Extract the [x, y] coordinate from the center of the cell holding the provided text.  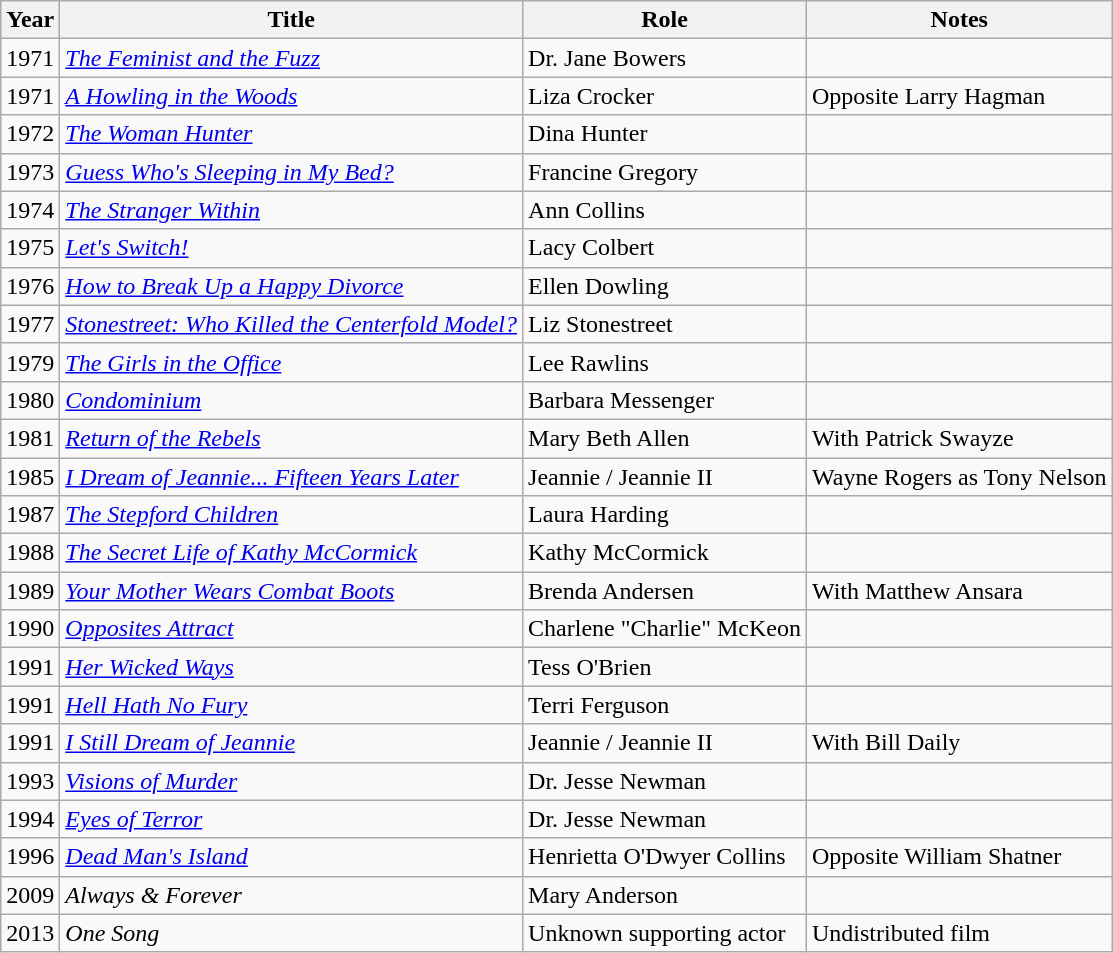
Year [30, 20]
Mary Anderson [665, 895]
Undistributed film [959, 933]
The Feminist and the Fuzz [292, 58]
The Girls in the Office [292, 362]
Francine Gregory [665, 172]
Henrietta O'Dwyer Collins [665, 857]
2009 [30, 895]
Role [665, 20]
Lee Rawlins [665, 362]
Always & Forever [292, 895]
Your Mother Wears Combat Boots [292, 591]
Dead Man's Island [292, 857]
Tess O'Brien [665, 667]
Laura Harding [665, 515]
Kathy McCormick [665, 553]
Opposites Attract [292, 629]
1988 [30, 553]
1975 [30, 248]
Guess Who's Sleeping in My Bed? [292, 172]
Eyes of Terror [292, 819]
1993 [30, 781]
Lacy Colbert [665, 248]
Liza Crocker [665, 96]
1985 [30, 477]
The Stranger Within [292, 210]
1972 [30, 134]
Unknown supporting actor [665, 933]
With Bill Daily [959, 743]
Her Wicked Ways [292, 667]
I Still Dream of Jeannie [292, 743]
With Patrick Swayze [959, 438]
Notes [959, 20]
Barbara Messenger [665, 400]
Ann Collins [665, 210]
Brenda Andersen [665, 591]
The Secret Life of Kathy McCormick [292, 553]
1974 [30, 210]
1994 [30, 819]
Return of the Rebels [292, 438]
Condominium [292, 400]
Title [292, 20]
Hell Hath No Fury [292, 705]
1990 [30, 629]
Opposite Larry Hagman [959, 96]
Mary Beth Allen [665, 438]
Terri Ferguson [665, 705]
The Stepford Children [292, 515]
One Song [292, 933]
With Matthew Ansara [959, 591]
2013 [30, 933]
Stonestreet: Who Killed the Centerfold Model? [292, 324]
1979 [30, 362]
Liz Stonestreet [665, 324]
A Howling in the Woods [292, 96]
Ellen Dowling [665, 286]
1976 [30, 286]
Wayne Rogers as Tony Nelson [959, 477]
Opposite William Shatner [959, 857]
The Woman Hunter [292, 134]
1987 [30, 515]
I Dream of Jeannie... Fifteen Years Later [292, 477]
Dr. Jane Bowers [665, 58]
1981 [30, 438]
Visions of Murder [292, 781]
1989 [30, 591]
Charlene "Charlie" McKeon [665, 629]
1973 [30, 172]
1980 [30, 400]
How to Break Up a Happy Divorce [292, 286]
1977 [30, 324]
Dina Hunter [665, 134]
Let's Switch! [292, 248]
1996 [30, 857]
